Search for the cell housing the specified text and yield its (x, y) center coordinate. 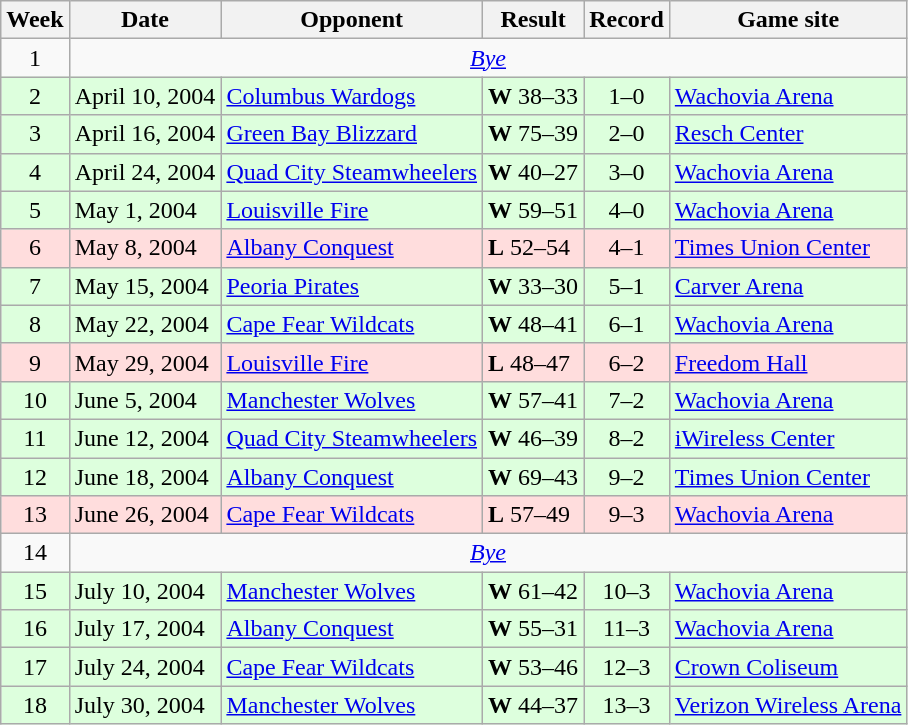
W 61–42 (534, 591)
W 57–41 (534, 400)
May 1, 2004 (145, 210)
8 (35, 324)
3 (35, 134)
iWireless Center (788, 438)
June 12, 2004 (145, 438)
1–0 (627, 96)
April 10, 2004 (145, 96)
10 (35, 400)
15 (35, 591)
Carver Arena (788, 286)
May 29, 2004 (145, 362)
May 8, 2004 (145, 248)
13 (35, 515)
Opponent (352, 20)
17 (35, 667)
Game site (788, 20)
Green Bay Blizzard (352, 134)
13–3 (627, 705)
11–3 (627, 629)
9–3 (627, 515)
Crown Coliseum (788, 667)
Record (627, 20)
April 24, 2004 (145, 172)
L 52–54 (534, 248)
W 75–39 (534, 134)
Result (534, 20)
W 40–27 (534, 172)
Columbus Wardogs (352, 96)
1 (35, 58)
W 55–31 (534, 629)
April 16, 2004 (145, 134)
W 33–30 (534, 286)
Week (35, 20)
8–2 (627, 438)
5–1 (627, 286)
July 30, 2004 (145, 705)
May 22, 2004 (145, 324)
July 10, 2004 (145, 591)
3–0 (627, 172)
Date (145, 20)
4–1 (627, 248)
18 (35, 705)
L 48–47 (534, 362)
9–2 (627, 477)
W 69–43 (534, 477)
June 26, 2004 (145, 515)
W 46–39 (534, 438)
W 59–51 (534, 210)
W 38–33 (534, 96)
11 (35, 438)
16 (35, 629)
June 18, 2004 (145, 477)
July 17, 2004 (145, 629)
July 24, 2004 (145, 667)
W 48–41 (534, 324)
7–2 (627, 400)
10–3 (627, 591)
Verizon Wireless Arena (788, 705)
9 (35, 362)
W 53–46 (534, 667)
12–3 (627, 667)
6 (35, 248)
Freedom Hall (788, 362)
6–2 (627, 362)
June 5, 2004 (145, 400)
5 (35, 210)
W 44–37 (534, 705)
L 57–49 (534, 515)
2 (35, 96)
Resch Center (788, 134)
14 (35, 553)
May 15, 2004 (145, 286)
12 (35, 477)
7 (35, 286)
2–0 (627, 134)
4–0 (627, 210)
Peoria Pirates (352, 286)
6–1 (627, 324)
4 (35, 172)
